Locate the cell with the specified text and output its (x, y) center coordinate. 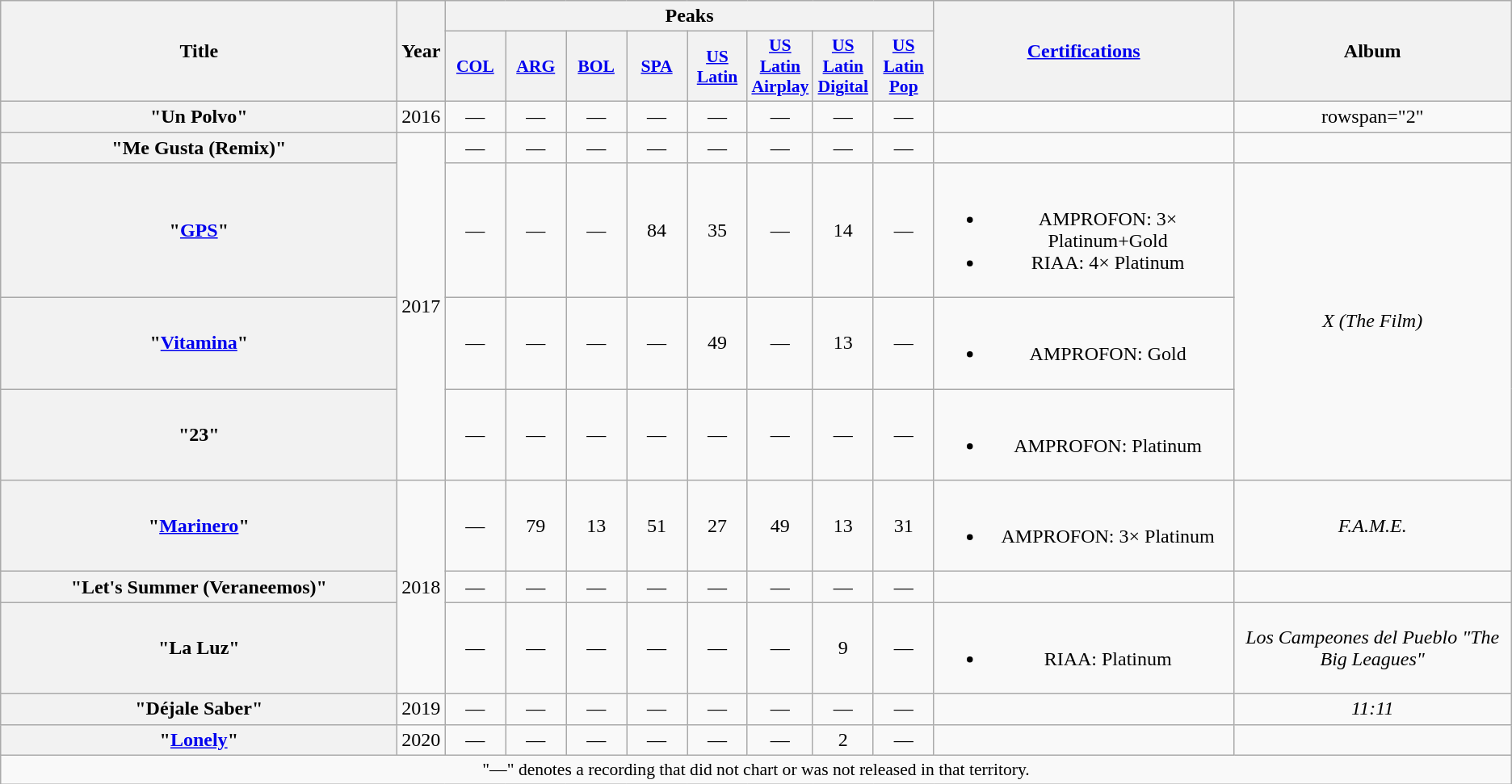
ARG (536, 66)
"Let's Summer (Veraneemos)" (199, 587)
2019 (422, 709)
Album (1372, 52)
Year (422, 52)
2016 (422, 116)
COL (475, 66)
84 (657, 231)
51 (657, 526)
BOL (596, 66)
31 (903, 526)
USLatinAirplay (780, 66)
"—" denotes a recording that did not chart or was not released in that territory. (756, 769)
SPA (657, 66)
"La Luz" (199, 648)
79 (536, 526)
9 (843, 648)
"Vitamina" (199, 344)
"Déjale Saber" (199, 709)
X (The Film) (1372, 321)
11:11 (1372, 709)
14 (843, 231)
AMPROFON: Platinum (1084, 434)
2 (843, 740)
F.A.M.E. (1372, 526)
Los Campeones del Pueblo "The Big Leagues" (1372, 648)
2018 (422, 587)
27 (717, 526)
Peaks (690, 16)
2020 (422, 740)
AMPROFON: Gold (1084, 344)
Certifications (1084, 52)
AMPROFON: 3× Platinum+GoldRIAA: 4× Platinum (1084, 231)
"Lonely" (199, 740)
Title (199, 52)
AMPROFON: 3× Platinum (1084, 526)
RIAA: Platinum (1084, 648)
"GPS" (199, 231)
rowspan="2" (1372, 116)
USLatin (717, 66)
USLatinPop (903, 66)
35 (717, 231)
"Un Polvo" (199, 116)
USLatinDigital (843, 66)
"23" (199, 434)
"Marinero" (199, 526)
2017 (422, 307)
"Me Gusta (Remix)" (199, 148)
